Find where the given text appears and provide that cell's center as (x, y) coordinate. 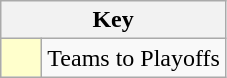
Teams to Playoffs (134, 58)
Key (114, 20)
